Determine the [X, Y] coordinate at the center of the cell enclosing the given text.  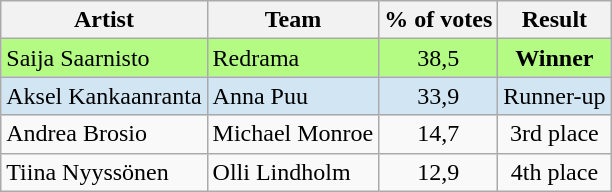
Winner [554, 58]
Redrama [293, 58]
Saija Saarnisto [104, 58]
12,9 [438, 172]
Olli Lindholm [293, 172]
Andrea Brosio [104, 134]
4th place [554, 172]
Michael Monroe [293, 134]
Team [293, 20]
38,5 [438, 58]
Result [554, 20]
14,7 [438, 134]
3rd place [554, 134]
33,9 [438, 96]
Aksel Kankaanranta [104, 96]
Tiina Nyyssönen [104, 172]
% of votes [438, 20]
Runner-up [554, 96]
Anna Puu [293, 96]
Artist [104, 20]
